Locate the cell with the specified text and output its [x, y] center coordinate. 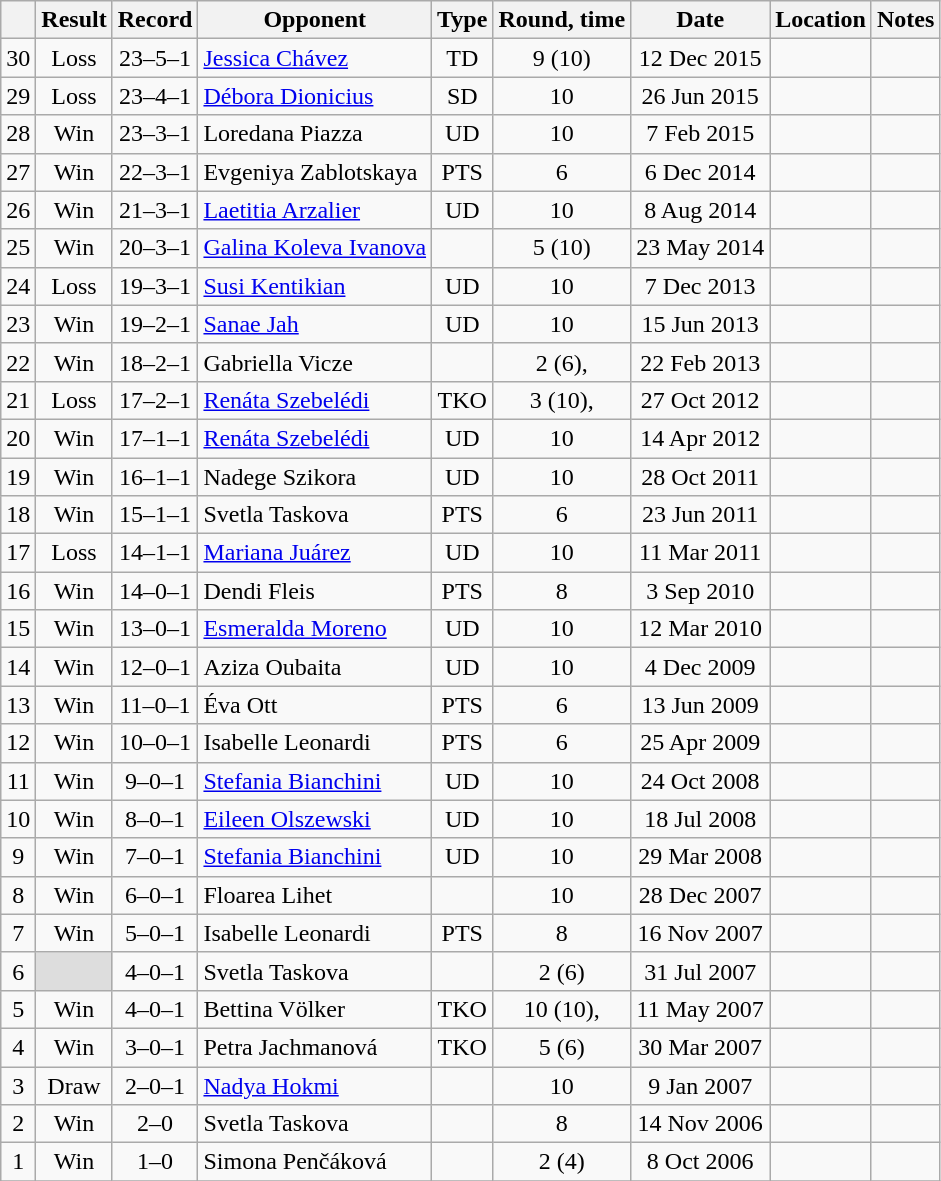
7–0–1 [155, 857]
16 Nov 2007 [700, 933]
Date [700, 20]
1–0 [155, 1162]
14 Nov 2006 [700, 1124]
Draw [74, 1085]
9–0–1 [155, 781]
Esmeralda Moreno [315, 629]
12–0–1 [155, 667]
Débora Dionicius [315, 96]
13 Jun 2009 [700, 705]
2–0–1 [155, 1085]
23–5–1 [155, 58]
15–1–1 [155, 515]
Simona Penčáková [315, 1162]
12 Dec 2015 [700, 58]
8 Aug 2014 [700, 210]
29 [18, 96]
30 [18, 58]
20 [18, 438]
5 [18, 1009]
4 Dec 2009 [700, 667]
2 (4) [562, 1162]
Galina Koleva Ivanova [315, 248]
Petra Jachmanová [315, 1047]
23–4–1 [155, 96]
18–2–1 [155, 362]
19–2–1 [155, 324]
Gabriella Vicze [315, 362]
22–3–1 [155, 172]
2 [18, 1124]
Record [155, 20]
Opponent [315, 20]
Éva Ott [315, 705]
23 [18, 324]
1 [18, 1162]
13–0–1 [155, 629]
7 [18, 933]
14–0–1 [155, 591]
Type [462, 20]
16 [18, 591]
5–0–1 [155, 933]
Laetitia Arzalier [315, 210]
17–2–1 [155, 400]
11–0–1 [155, 705]
16–1–1 [155, 477]
23 Jun 2011 [700, 515]
9 (10) [562, 58]
18 [18, 515]
Jessica Chávez [315, 58]
29 Mar 2008 [700, 857]
4 [18, 1047]
3 (10), [562, 400]
11 [18, 781]
23 May 2014 [700, 248]
17 [18, 553]
Eileen Olszewski [315, 819]
Floarea Lihet [315, 895]
8 Oct 2006 [700, 1162]
27 [18, 172]
Sanae Jah [315, 324]
3–0–1 [155, 1047]
Susi Kentikian [315, 286]
21–3–1 [155, 210]
24 Oct 2008 [700, 781]
20–3–1 [155, 248]
Nadege Szikora [315, 477]
10–0–1 [155, 743]
12 Mar 2010 [700, 629]
Loredana Piazza [315, 134]
Aziza Oubaita [315, 667]
28 [18, 134]
10 (10), [562, 1009]
TD [462, 58]
7 Dec 2013 [700, 286]
22 [18, 362]
27 Oct 2012 [700, 400]
30 Mar 2007 [700, 1047]
11 May 2007 [700, 1009]
8–0–1 [155, 819]
6–0–1 [155, 895]
9 Jan 2007 [700, 1085]
Mariana Juárez [315, 553]
24 [18, 286]
26 Jun 2015 [700, 96]
25 [18, 248]
12 [18, 743]
3 Sep 2010 [700, 591]
14–1–1 [155, 553]
5 (6) [562, 1047]
11 Mar 2011 [700, 553]
21 [18, 400]
19–3–1 [155, 286]
23–3–1 [155, 134]
17–1–1 [155, 438]
2 (6) [562, 971]
Notes [905, 20]
Nadya Hokmi [315, 1085]
22 Feb 2013 [700, 362]
26 [18, 210]
28 Dec 2007 [700, 895]
Bettina Völker [315, 1009]
15 [18, 629]
3 [18, 1085]
Evgeniya Zablotskaya [315, 172]
28 Oct 2011 [700, 477]
15 Jun 2013 [700, 324]
5 (10) [562, 248]
2 (6), [562, 362]
31 Jul 2007 [700, 971]
13 [18, 705]
Result [74, 20]
SD [462, 96]
14 Apr 2012 [700, 438]
9 [18, 857]
2–0 [155, 1124]
Location [821, 20]
Dendi Fleis [315, 591]
6 Dec 2014 [700, 172]
25 Apr 2009 [700, 743]
7 Feb 2015 [700, 134]
14 [18, 667]
19 [18, 477]
Round, time [562, 20]
18 Jul 2008 [700, 819]
